Locate the cell with the specified text and output its [X, Y] center coordinate. 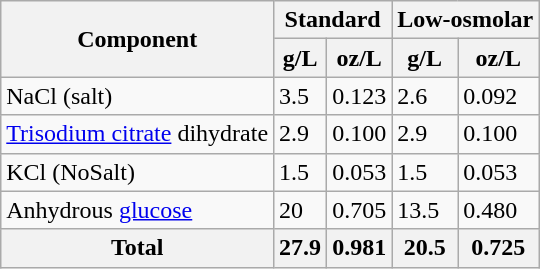
27.9 [300, 248]
20 [300, 210]
Standard [333, 20]
3.5 [300, 96]
13.5 [425, 210]
0.725 [498, 248]
0.480 [498, 210]
0.981 [360, 248]
Total [138, 248]
Low-osmolar [466, 20]
Component [138, 39]
20.5 [425, 248]
KCl (NoSalt) [138, 172]
0.705 [360, 210]
Trisodium citrate dihydrate [138, 134]
Anhydrous glucose [138, 210]
0.092 [498, 96]
0.123 [360, 96]
NaCl (salt) [138, 96]
2.6 [425, 96]
